Extract the (X, Y) coordinate from the center of the cell holding the provided text.  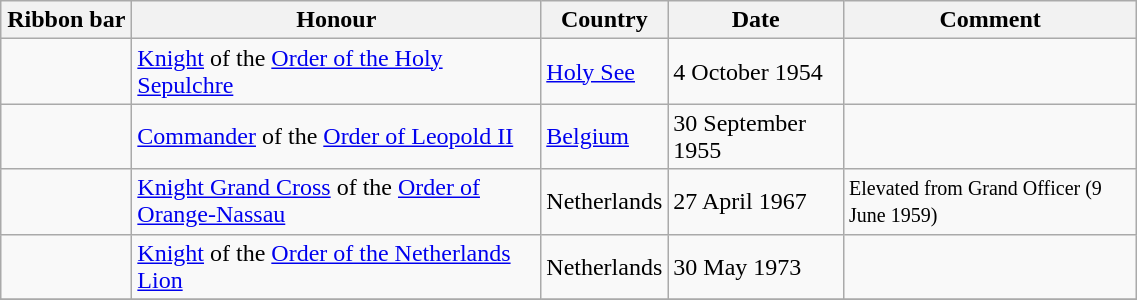
30 May 1973 (756, 266)
Knight of the Order of the Netherlands Lion (336, 266)
Honour (336, 20)
Knight Grand Cross of the Order of Orange-Nassau (336, 202)
30 September 1955 (756, 136)
27 April 1967 (756, 202)
Knight of the Order of the Holy Sepulchre (336, 72)
Elevated from Grand Officer (9 June 1959) (990, 202)
Holy See (604, 72)
Ribbon bar (66, 20)
Country (604, 20)
Date (756, 20)
4 October 1954 (756, 72)
Commander of the Order of Leopold II (336, 136)
Belgium (604, 136)
Comment (990, 20)
